Search for the cell housing the specified text and yield its (x, y) center coordinate. 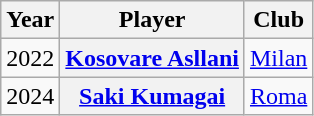
2024 (30, 96)
Year (30, 20)
Milan (278, 58)
Club (278, 20)
Saki Kumagai (152, 96)
Roma (278, 96)
Kosovare Asllani (152, 58)
Player (152, 20)
2022 (30, 58)
